Return (X, Y) of the center of cell containing provided text 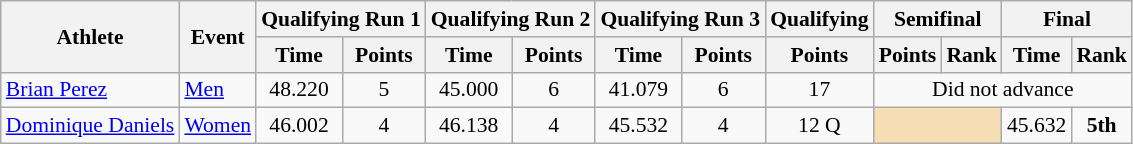
Final (1067, 19)
Qualifying (819, 19)
45.632 (1036, 126)
5 (384, 90)
Women (218, 126)
Qualifying Run 2 (511, 19)
Athlete (90, 36)
Dominique Daniels (90, 126)
Brian Perez (90, 90)
Did not advance (1003, 90)
12 Q (819, 126)
45.532 (638, 126)
48.220 (299, 90)
Qualifying Run 3 (680, 19)
Men (218, 90)
45.000 (469, 90)
Semifinal (938, 19)
5th (1102, 126)
Qualifying Run 1 (341, 19)
17 (819, 90)
Event (218, 36)
46.002 (299, 126)
41.079 (638, 90)
46.138 (469, 126)
